Detect which cell encompasses the target text, then output its (x, y) center coordinate. 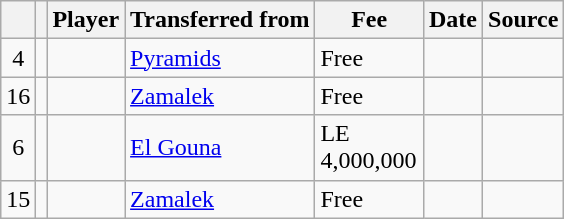
Fee (370, 20)
Source (524, 20)
Transferred from (220, 20)
4 (18, 58)
El Gouna (220, 148)
16 (18, 96)
Player (86, 20)
LE 4,000,000 (370, 148)
15 (18, 199)
6 (18, 148)
Date (452, 20)
Pyramids (220, 58)
